From the cell containing the given text, extract its center point as (x, y) coordinate. 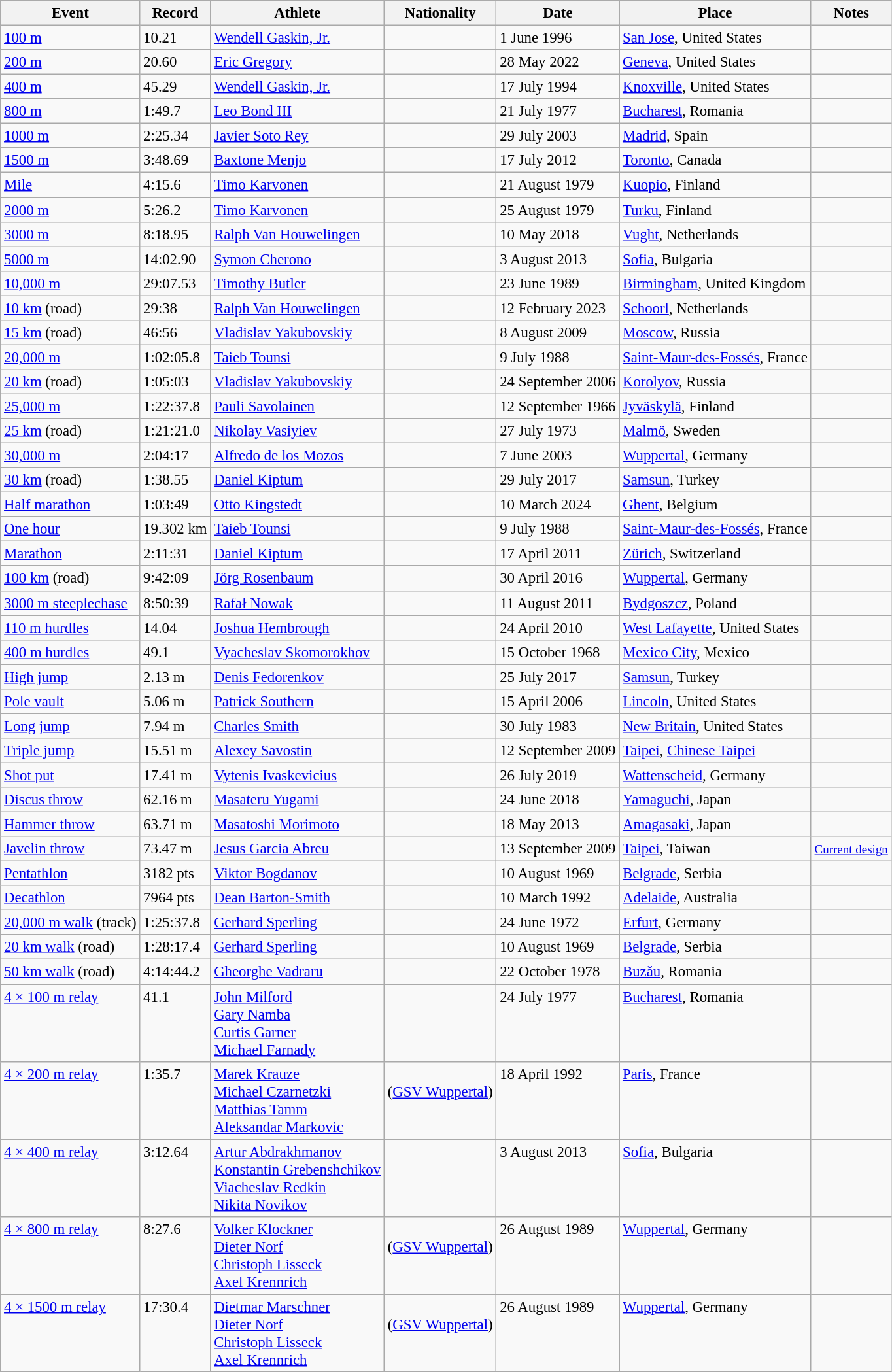
10 km (road) (71, 308)
400 m (71, 87)
Pentathlon (71, 874)
Artur AbdrakhmanovKonstantin GrebenshchikovViacheslav RedkinNikita Novikov (298, 1178)
3:48.69 (175, 160)
Baxtone Menjo (298, 160)
Malmö, Sweden (715, 431)
Symon Cherono (298, 259)
Adelaide, Australia (715, 898)
10 March 2024 (558, 505)
24 July 1977 (558, 1023)
Taipei, Chinese Taipei (715, 751)
Patrick Southern (298, 702)
21 July 1977 (558, 111)
4 × 100 m relay (71, 1023)
5.06 m (175, 702)
1:22:37.8 (175, 406)
45.29 (175, 87)
29:07.53 (175, 283)
4 × 200 m relay (71, 1100)
41.1 (175, 1023)
Knoxville, United States (715, 87)
22 October 1978 (558, 972)
21 August 1979 (558, 185)
17:30.4 (175, 1333)
10,000 m (71, 283)
Nikolay Vasiyiev (298, 431)
Wattenscheid, Germany (715, 775)
Triple jump (71, 751)
15 October 1968 (558, 652)
Zürich, Switzerland (715, 554)
1:28:17.4 (175, 948)
8 August 2009 (558, 333)
1:38.55 (175, 480)
62.16 m (175, 800)
Amagasaki, Japan (715, 825)
2:25.34 (175, 136)
Vught, Netherlands (715, 234)
Volker KlocknerDieter NorfChristoph LisseckAxel Krennrich (298, 1256)
One hour (71, 529)
Current design (851, 849)
28 May 2022 (558, 62)
20,000 m walk (track) (71, 923)
25 July 2017 (558, 677)
Eric Gregory (298, 62)
25 km (road) (71, 431)
2:11:31 (175, 554)
15 April 2006 (558, 702)
27 July 1973 (558, 431)
10.21 (175, 38)
73.47 m (175, 849)
Javelin throw (71, 849)
50 km walk (road) (71, 972)
19.302 km (175, 529)
7 June 2003 (558, 456)
Charles Smith (298, 726)
17 July 1994 (558, 87)
17.41 m (175, 775)
Jesus Garcia Abreu (298, 849)
Leo Bond III (298, 111)
5000 m (71, 259)
1500 m (71, 160)
Javier Soto Rey (298, 136)
8:50:39 (175, 603)
Hammer throw (71, 825)
17 July 2012 (558, 160)
3000 m (71, 234)
13 September 2009 (558, 849)
Timothy Butler (298, 283)
Buzău, Romania (715, 972)
Vyacheslav Skomorokhov (298, 652)
20.60 (175, 62)
Geneva, United States (715, 62)
26 July 2019 (558, 775)
30 April 2016 (558, 579)
10 May 2018 (558, 234)
110 m hurdles (71, 628)
Jörg Rosenbaum (298, 579)
John MilfordGary NambaCurtis GarnerMichael Farnady (298, 1023)
Alexey Savostin (298, 751)
30 July 1983 (558, 726)
400 m hurdles (71, 652)
29 July 2003 (558, 136)
12 September 1966 (558, 406)
Denis Fedorenkov (298, 677)
Ghent, Belgium (715, 505)
Event (71, 13)
24 September 2006 (558, 382)
200 m (71, 62)
Discus throw (71, 800)
Rafał Nowak (298, 603)
14:02.90 (175, 259)
Long jump (71, 726)
Pole vault (71, 702)
Turku, Finland (715, 210)
4:14:44.2 (175, 972)
7.94 m (175, 726)
15 km (road) (71, 333)
9:42:09 (175, 579)
1:02:05.8 (175, 357)
Dietmar MarschnerDieter NorfChristoph LisseckAxel Krennrich (298, 1333)
Vytenis Ivaskevicius (298, 775)
20 km (road) (71, 382)
Mile (71, 185)
High jump (71, 677)
29:38 (175, 308)
7964 pts (175, 898)
46:56 (175, 333)
Moscow, Russia (715, 333)
Masateru Yugami (298, 800)
2000 m (71, 210)
Nationality (439, 13)
11 August 2011 (558, 603)
Gheorghe Vadraru (298, 972)
30,000 m (71, 456)
San Jose, United States (715, 38)
8:27.6 (175, 1256)
Korolyov, Russia (715, 382)
Yamaguchi, Japan (715, 800)
Bydgoszcz, Poland (715, 603)
1 June 1996 (558, 38)
14.04 (175, 628)
Record (175, 13)
20,000 m (71, 357)
30 km (road) (71, 480)
15.51 m (175, 751)
Otto Kingstedt (298, 505)
Dean Barton-Smith (298, 898)
18 April 1992 (558, 1100)
1:25:37.8 (175, 923)
Half marathon (71, 505)
Marek KrauzeMichael CzarnetzkiMatthias TammAleksandar Markovic (298, 1100)
Notes (851, 13)
Marathon (71, 554)
Shot put (71, 775)
Taipei, Taiwan (715, 849)
2.13 m (175, 677)
Decathlon (71, 898)
2:04:17 (175, 456)
Joshua Hembrough (298, 628)
Erfurt, Germany (715, 923)
Alfredo de los Mozos (298, 456)
12 September 2009 (558, 751)
5:26.2 (175, 210)
3000 m steeplechase (71, 603)
Toronto, Canada (715, 160)
18 May 2013 (558, 825)
29 July 2017 (558, 480)
24 June 2018 (558, 800)
Masatoshi Morimoto (298, 825)
800 m (71, 111)
4:15.6 (175, 185)
4 × 400 m relay (71, 1178)
49.1 (175, 652)
1000 m (71, 136)
West Lafayette, United States (715, 628)
4 × 800 m relay (71, 1256)
100 km (road) (71, 579)
20 km walk (road) (71, 948)
Place (715, 13)
24 June 1972 (558, 923)
63.71 m (175, 825)
Mexico City, Mexico (715, 652)
10 March 1992 (558, 898)
25 August 1979 (558, 210)
23 June 1989 (558, 283)
25,000 m (71, 406)
1:35.7 (175, 1100)
1:21:21.0 (175, 431)
1:49.7 (175, 111)
Pauli Savolainen (298, 406)
3:12.64 (175, 1178)
Kuopio, Finland (715, 185)
8:18.95 (175, 234)
Athlete (298, 13)
12 February 2023 (558, 308)
Lincoln, United States (715, 702)
Schoorl, Netherlands (715, 308)
3182 pts (175, 874)
Birmingham, United Kingdom (715, 283)
4 × 1500 m relay (71, 1333)
17 April 2011 (558, 554)
Paris, France (715, 1100)
New Britain, United States (715, 726)
Date (558, 13)
24 April 2010 (558, 628)
Jyväskylä, Finland (715, 406)
Madrid, Spain (715, 136)
Viktor Bogdanov (298, 874)
100 m (71, 38)
1:03:49 (175, 505)
1:05:03 (175, 382)
